Return (X, Y) of the center of cell containing provided text 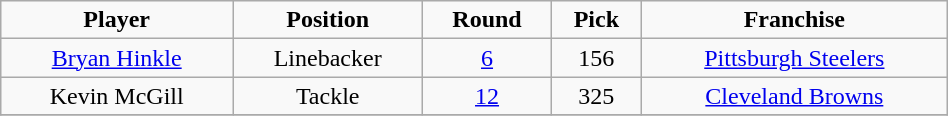
Kevin McGill (117, 96)
Linebacker (328, 58)
Franchise (794, 20)
Pick (596, 20)
156 (596, 58)
Cleveland Browns (794, 96)
12 (488, 96)
Position (328, 20)
Tackle (328, 96)
Player (117, 20)
6 (488, 58)
Pittsburgh Steelers (794, 58)
Bryan Hinkle (117, 58)
Round (488, 20)
325 (596, 96)
